Pinpoint the cell where the given text exists, returning its [X, Y] midpoint coordinate. 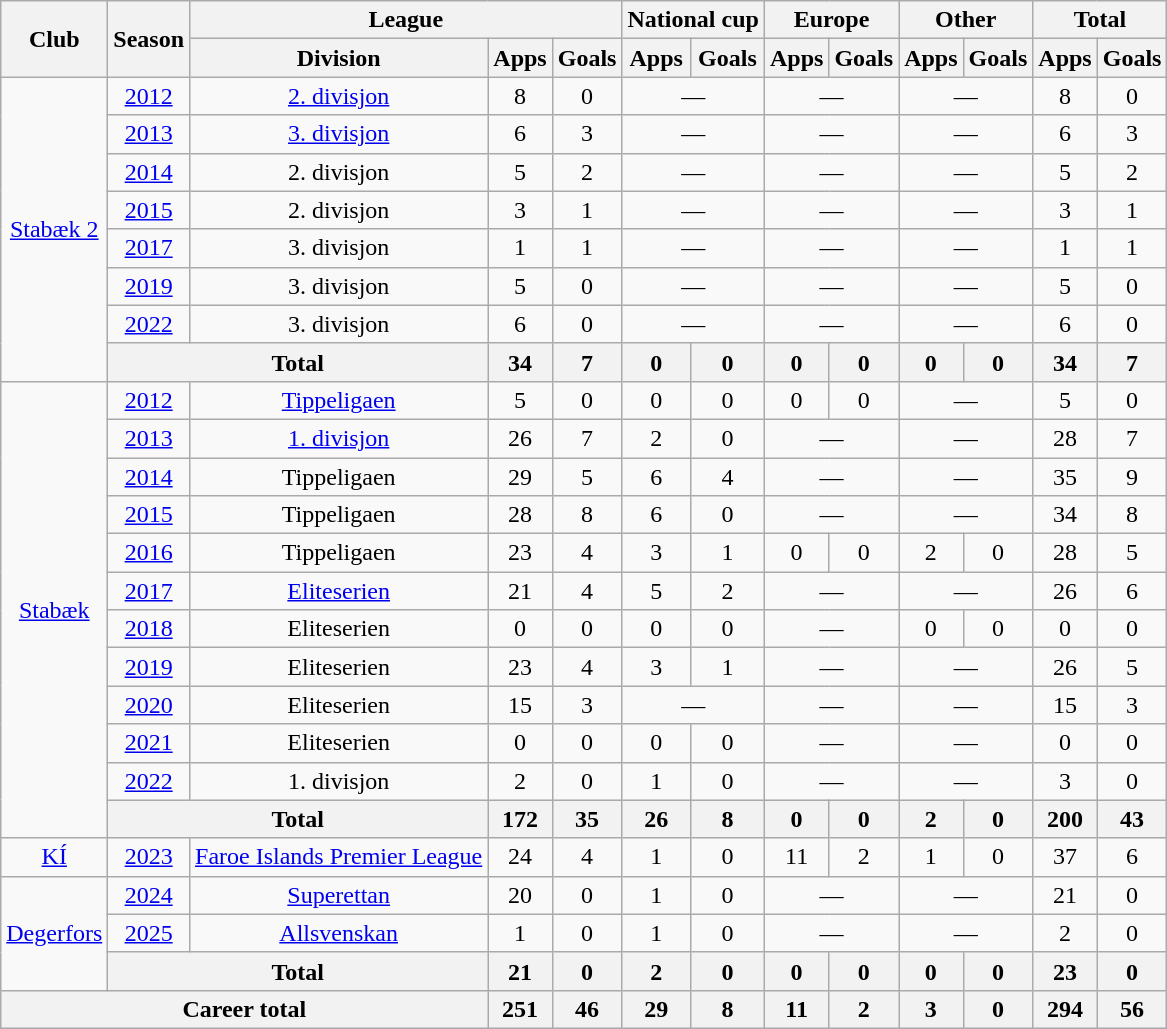
KÍ [54, 857]
172 [520, 819]
2024 [149, 895]
2020 [149, 705]
43 [1132, 819]
200 [1065, 819]
Other [966, 20]
Degerfors [54, 933]
Stabæk 2 [54, 229]
2025 [149, 933]
24 [520, 857]
2021 [149, 743]
37 [1065, 857]
Career total [244, 1009]
20 [520, 895]
League [406, 20]
Faroe Islands Premier League [339, 857]
Club [54, 39]
Europe [831, 20]
56 [1132, 1009]
Stabæk [54, 610]
2018 [149, 629]
9 [1132, 477]
National cup [693, 20]
2016 [149, 553]
46 [587, 1009]
Division [339, 58]
Allsvenskan [339, 933]
294 [1065, 1009]
251 [520, 1009]
Superettan [339, 895]
2023 [149, 857]
Season [149, 39]
